Locate the cell with the specified text and output its [x, y] center coordinate. 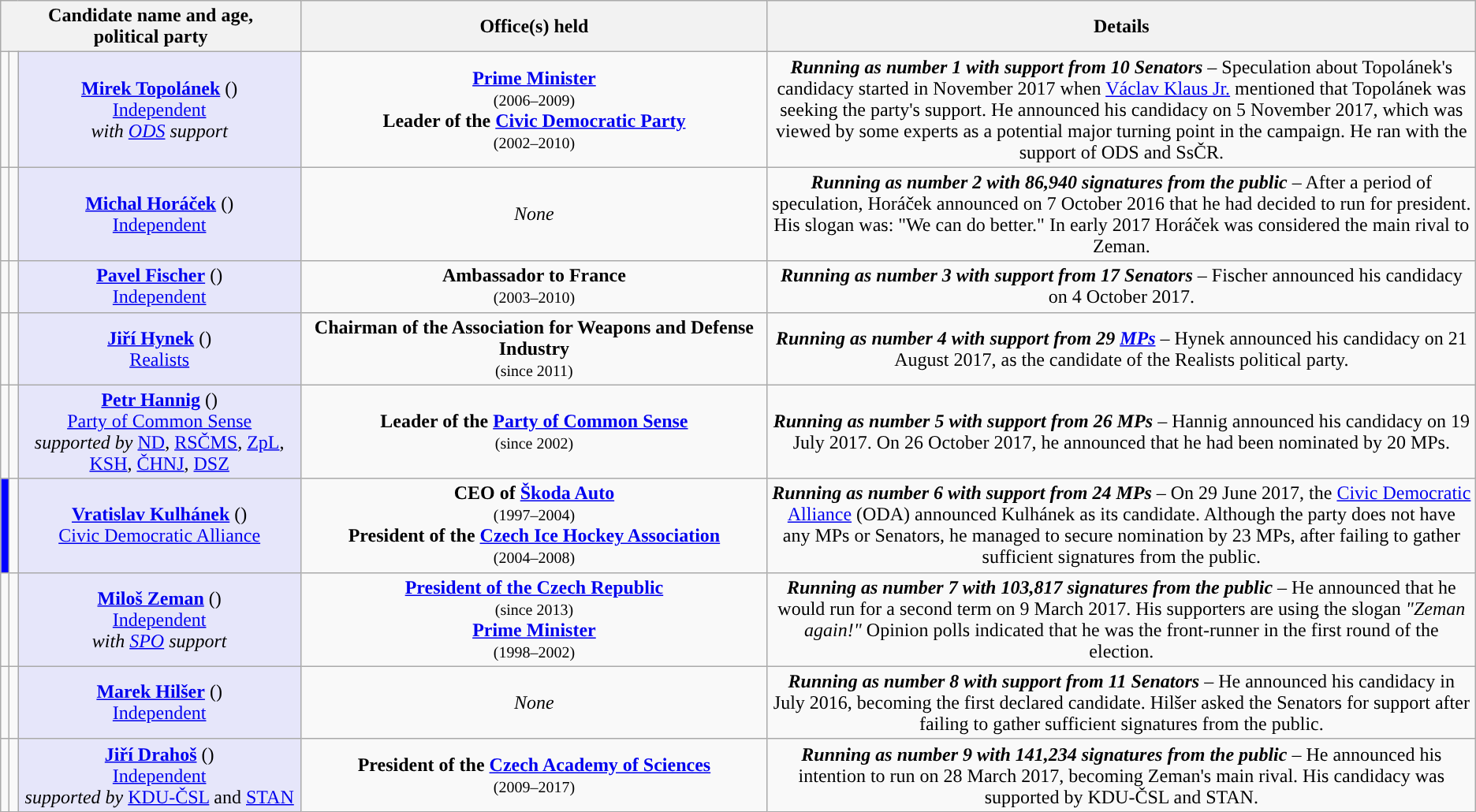
Running as number 3 with support from 17 Senators – Fischer announced his candidacy on 4 October 2017. [1121, 287]
Pavel Fischer ()Independent [159, 287]
President of the Czech Republic(since 2013)Prime Minister(1998–2002) [534, 620]
Petr Hannig ()Party of Common Sensesupported by ND, RSČMS, ZpL, KSH, ČHNJ, DSZ [159, 432]
Miloš Zeman ()Independentwith SPO support [159, 620]
Running as number 4 with support from 29 MPs – Hynek announced his candidacy on 21 August 2017, as the candidate of the Realists political party. [1121, 348]
Chairman of the Association for Weapons and Defense Industry(since 2011) [534, 348]
President of the Czech Academy of Sciences(2009–2017) [534, 775]
Ambassador to France(2003–2010) [534, 287]
Prime Minister(2006–2009)Leader of the Civic Democratic Party(2002–2010) [534, 110]
Leader of the Party of Common Sense(since 2002) [534, 432]
Mirek Topolánek ()Independentwith ODS support [159, 110]
Jiří Hynek ()Realists [159, 348]
Office(s) held [534, 27]
Michal Horáček ()Independent [159, 214]
Marek Hilšer ()Independent [159, 702]
Candidate name and age,political party [151, 27]
Vratislav Kulhánek ()Civic Democratic Alliance [159, 525]
Details [1121, 27]
Jiří Drahoš ()Independentsupported by KDU-ČSL and STAN [159, 775]
CEO of Škoda Auto(1997–2004)President of the Czech Ice Hockey Association(2004–2008) [534, 525]
